Search for the cell housing the specified text and yield its (x, y) center coordinate. 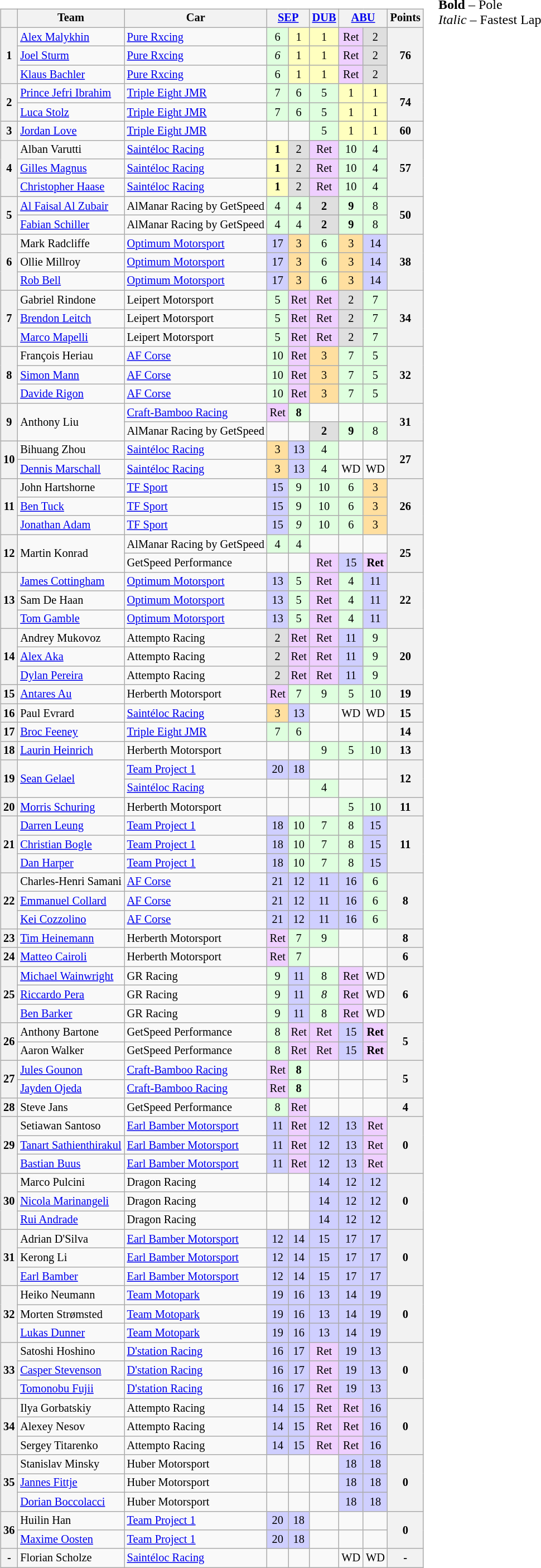
Sergey Titarenko (70, 1446)
Car (196, 18)
Riccardo Pera (70, 995)
38 (405, 262)
Laurin Heinrich (70, 751)
Team (70, 18)
Nicola Marinangeli (70, 1201)
Alban Varutti (70, 150)
Alex Aka (70, 657)
SEP (288, 18)
Kerong Li (70, 1258)
23 (9, 939)
Jonathan Adam (70, 525)
Gilles Magnus (70, 169)
Tim Heinemann (70, 939)
Martin Konrad (70, 554)
Jordan Love (70, 131)
Emmanuel Collard (70, 901)
60 (405, 131)
Christopher Haase (70, 187)
Dennis Marschall (70, 469)
Tom Gamble (70, 619)
Dylan Pereira (70, 676)
Jayden Ojeda (70, 1089)
Sean Gelael (70, 779)
76 (405, 56)
Ben Barker (70, 1013)
Alex Malykhin (70, 37)
Dorian Boccolacci (70, 1502)
Al Faisal Al Zubair (70, 206)
Ollie Millroy (70, 262)
Morris Schuring (70, 807)
Ben Tuck (70, 507)
Darren Leung (70, 826)
Stanislav Minsky (70, 1464)
Michael Wainwright (70, 976)
Broc Feeney (70, 732)
33 (9, 1370)
28 (9, 1108)
Huilin Han (70, 1521)
James Cottingham (70, 581)
John Hartshorne (70, 488)
Setiawan Santoso (70, 1126)
Jannes Fittje (70, 1483)
Alexey Nesov (70, 1427)
Rob Bell (70, 281)
Dan Harper (70, 863)
24 (9, 957)
Points (405, 18)
29 (9, 1145)
Steve Jans (70, 1108)
Antares Au (70, 694)
Earl Bamber (70, 1277)
Marco Mapelli (70, 338)
Matteo Cairoli (70, 957)
Bihuang Zhou (70, 450)
Fabian Schiller (70, 225)
Maxime Oosten (70, 1540)
57 (405, 169)
Klaus Bachler (70, 75)
Adrian D'Silva (70, 1239)
Sam De Haan (70, 600)
Jules Gounon (70, 1070)
Morten Strømsted (70, 1314)
Andrey Mukovoz (70, 638)
Joel Sturm (70, 56)
Tanart Sathienthirakul (70, 1145)
Prince Jefri Ibrahim (70, 93)
Rui Andrade (70, 1220)
35 (9, 1483)
Charles-Henri Samani (70, 882)
ABU (363, 18)
Mark Radcliffe (70, 244)
Anthony Bartone (70, 1032)
Anthony Liu (70, 422)
DUB (325, 18)
Ilya Gorbatskiy (70, 1408)
74 (405, 103)
Florian Scholze (70, 1558)
50 (405, 215)
Heiko Neumann (70, 1295)
Tomonobu Fujii (70, 1389)
Gabriel Rindone (70, 300)
François Heriau (70, 356)
Bastian Buus (70, 1164)
Christian Bogle (70, 845)
Marco Pulcini (70, 1182)
36 (9, 1530)
Lukas Dunner (70, 1333)
Aaron Walker (70, 1051)
Davide Rigon (70, 394)
Simon Mann (70, 375)
Brendon Leitch (70, 319)
30 (9, 1201)
Paul Evrard (70, 713)
Kei Cozzolino (70, 920)
Luca Stolz (70, 112)
Satoshi Hoshino (70, 1351)
Casper Stevenson (70, 1370)
